Return (x, y) of the center of cell containing provided text 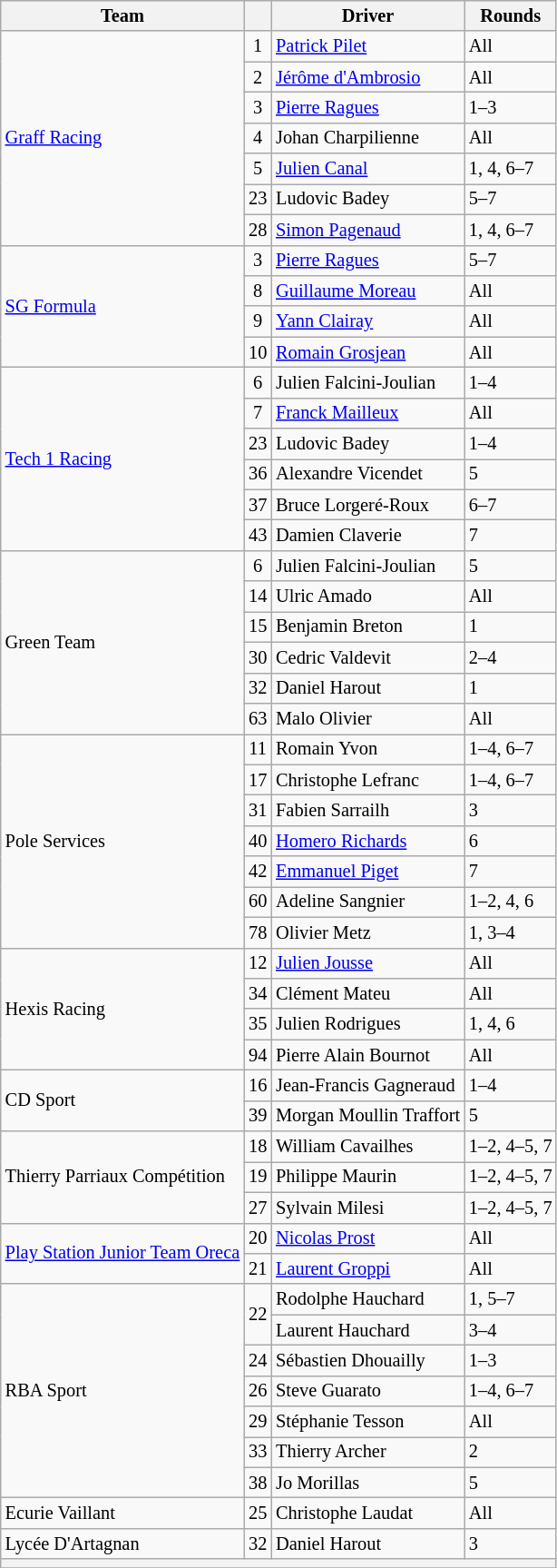
Damien Claverie (368, 535)
Cedric Valdevit (368, 657)
Driver (368, 15)
26 (258, 1391)
20 (258, 1238)
11 (258, 749)
2–4 (510, 657)
Laurent Groppi (368, 1268)
Sylvain Milesi (368, 1208)
Fabien Sarrailh (368, 810)
Steve Guarato (368, 1391)
12 (258, 963)
94 (258, 1055)
1, 4, 6 (510, 1024)
Homero Richards (368, 841)
Julien Jousse (368, 963)
29 (258, 1422)
Jean-Francis Gagneraud (368, 1085)
CD Sport (122, 1100)
Julien Canal (368, 169)
Stéphanie Tesson (368, 1422)
3–4 (510, 1330)
60 (258, 902)
Adeline Sangnier (368, 902)
40 (258, 841)
63 (258, 718)
16 (258, 1085)
Simon Pagenaud (368, 230)
Green Team (122, 642)
Tech 1 Racing (122, 459)
10 (258, 352)
78 (258, 932)
Jérôme d'Ambrosio (368, 77)
Olivier Metz (368, 932)
RBA Sport (122, 1391)
Ecurie Vaillant (122, 1514)
8 (258, 291)
Sébastien Dhouailly (368, 1360)
1–2, 4, 6 (510, 902)
Thierry Archer (368, 1452)
17 (258, 780)
22 (258, 1315)
Patrick Pilet (368, 46)
Laurent Hauchard (368, 1330)
25 (258, 1514)
Romain Grosjean (368, 352)
4 (258, 138)
34 (258, 993)
Ulric Amado (368, 597)
William Cavailhes (368, 1147)
Malo Olivier (368, 718)
14 (258, 597)
Rodolphe Hauchard (368, 1299)
Pole Services (122, 841)
31 (258, 810)
Hexis Racing (122, 1010)
33 (258, 1452)
Benjamin Breton (368, 626)
15 (258, 626)
Guillaume Moreau (368, 291)
Emmanuel Piget (368, 872)
43 (258, 535)
Graff Racing (122, 138)
Nicolas Prost (368, 1238)
Franck Mailleux (368, 413)
39 (258, 1116)
27 (258, 1208)
35 (258, 1024)
1, 3–4 (510, 932)
Romain Yvon (368, 749)
Yann Clairay (368, 321)
Christophe Laudat (368, 1514)
Jo Morillas (368, 1483)
19 (258, 1177)
37 (258, 505)
1, 5–7 (510, 1299)
18 (258, 1147)
Team (122, 15)
Pierre Alain Bournot (368, 1055)
21 (258, 1268)
Philippe Maurin (368, 1177)
42 (258, 872)
Alexandre Vicendet (368, 474)
Clément Mateu (368, 993)
Christophe Lefranc (368, 780)
24 (258, 1360)
Rounds (510, 15)
36 (258, 474)
30 (258, 657)
Bruce Lorgeré-Roux (368, 505)
Morgan Moullin Traffort (368, 1116)
6–7 (510, 505)
9 (258, 321)
Lycée D'Artagnan (122, 1543)
28 (258, 230)
SG Formula (122, 307)
Thierry Parriaux Compétition (122, 1177)
Play Station Junior Team Oreca (122, 1253)
Johan Charpilienne (368, 138)
38 (258, 1483)
Julien Rodrigues (368, 1024)
